Provide the [x, y] coordinate of the cell's center where the given text is located.  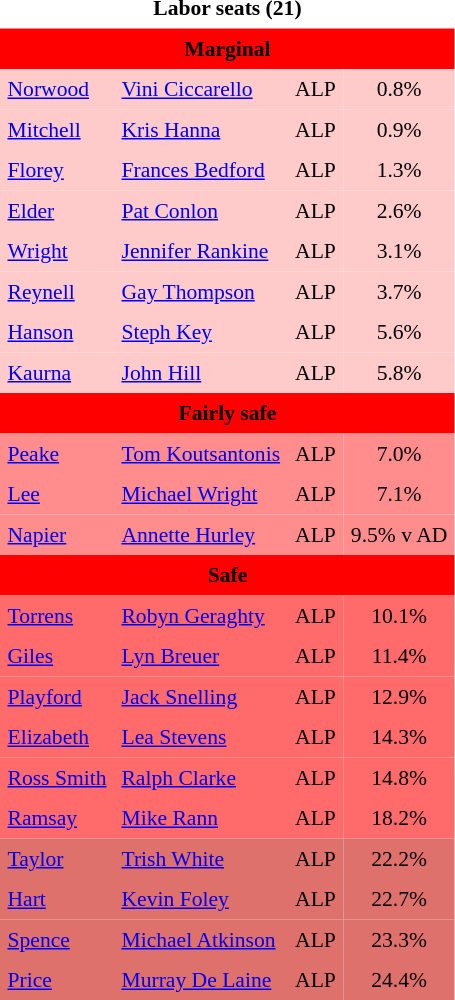
Lea Stevens [201, 737]
Elizabeth [57, 737]
23.3% [399, 939]
Fairly safe [228, 413]
7.0% [399, 453]
Kevin Foley [201, 899]
Playford [57, 696]
Ralph Clarke [201, 777]
Vini Ciccarello [201, 89]
0.9% [399, 129]
Spence [57, 939]
22.7% [399, 899]
Mitchell [57, 129]
10.1% [399, 615]
Safe [228, 575]
22.2% [399, 858]
Trish White [201, 858]
Hart [57, 899]
Jennifer Rankine [201, 251]
Michael Atkinson [201, 939]
Giles [57, 656]
12.9% [399, 696]
Kaurna [57, 372]
11.4% [399, 656]
Torrens [57, 615]
Ramsay [57, 818]
Frances Bedford [201, 170]
Marginal [228, 48]
0.8% [399, 89]
9.5% v AD [399, 534]
2.6% [399, 210]
24.4% [399, 980]
Hanson [57, 332]
3.7% [399, 291]
Kris Hanna [201, 129]
Elder [57, 210]
Ross Smith [57, 777]
Gay Thompson [201, 291]
Price [57, 980]
7.1% [399, 494]
Wright [57, 251]
John Hill [201, 372]
14.3% [399, 737]
Florey [57, 170]
Jack Snelling [201, 696]
Lyn Breuer [201, 656]
Michael Wright [201, 494]
Norwood [57, 89]
Mike Rann [201, 818]
5.6% [399, 332]
Steph Key [201, 332]
Annette Hurley [201, 534]
Pat Conlon [201, 210]
5.8% [399, 372]
Murray De Laine [201, 980]
18.2% [399, 818]
Lee [57, 494]
Peake [57, 453]
Robyn Geraghty [201, 615]
14.8% [399, 777]
Taylor [57, 858]
Reynell [57, 291]
Tom Koutsantonis [201, 453]
3.1% [399, 251]
Napier [57, 534]
1.3% [399, 170]
